Determine the [x, y] coordinate at the center of the cell enclosing the given text.  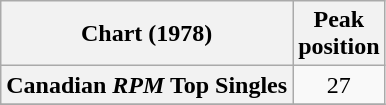
Canadian RPM Top Singles [147, 85]
27 [339, 85]
Chart (1978) [147, 34]
Peakposition [339, 34]
